From the cell containing the given text, extract its center point as (X, Y) coordinate. 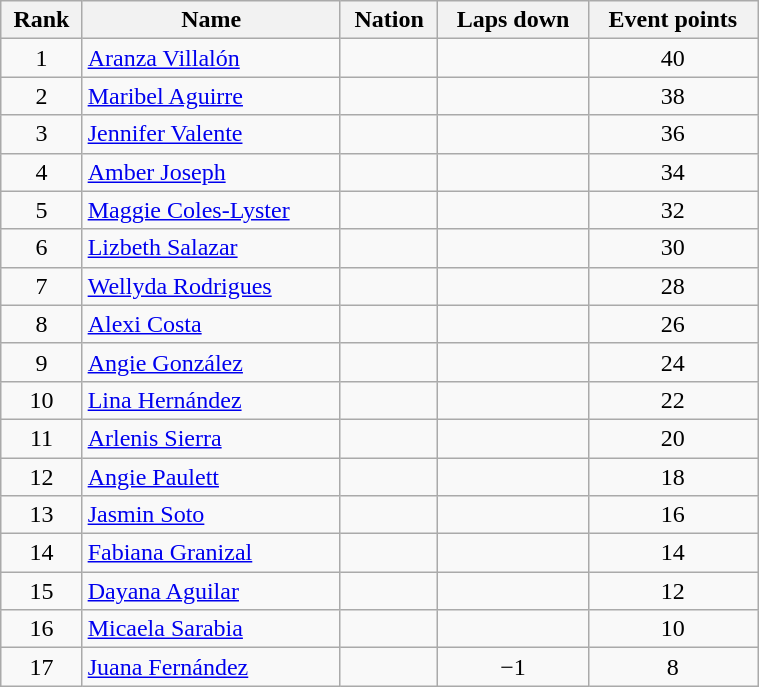
1 (42, 58)
Rank (42, 20)
18 (673, 477)
Arlenis Sierra (211, 438)
40 (673, 58)
Juana Fernández (211, 667)
32 (673, 210)
Name (211, 20)
34 (673, 172)
17 (42, 667)
Angie González (211, 362)
28 (673, 286)
2 (42, 96)
Alexi Costa (211, 324)
11 (42, 438)
9 (42, 362)
Jasmin Soto (211, 515)
7 (42, 286)
Lina Hernández (211, 400)
Dayana Aguilar (211, 591)
36 (673, 134)
24 (673, 362)
Amber Joseph (211, 172)
26 (673, 324)
Aranza Villalón (211, 58)
Lizbeth Salazar (211, 248)
Event points (673, 20)
Maggie Coles-Lyster (211, 210)
6 (42, 248)
3 (42, 134)
Laps down (513, 20)
Maribel Aguirre (211, 96)
5 (42, 210)
Nation (389, 20)
Micaela Sarabia (211, 629)
15 (42, 591)
Fabiana Granizal (211, 553)
Jennifer Valente (211, 134)
−1 (513, 667)
30 (673, 248)
4 (42, 172)
38 (673, 96)
Angie Paulett (211, 477)
20 (673, 438)
Wellyda Rodrigues (211, 286)
13 (42, 515)
22 (673, 400)
